Return [x, y] of the center of cell containing provided text 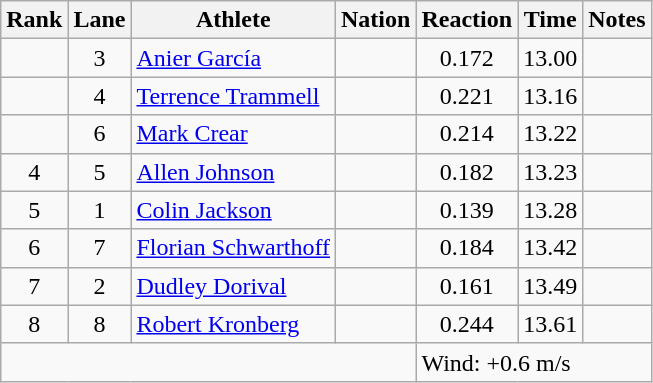
13.42 [550, 248]
Mark Crear [234, 134]
13.00 [550, 58]
13.49 [550, 286]
0.214 [467, 134]
Florian Schwarthoff [234, 248]
2 [100, 286]
0.139 [467, 210]
0.184 [467, 248]
0.161 [467, 286]
Allen Johnson [234, 172]
13.16 [550, 96]
0.244 [467, 324]
Athlete [234, 20]
0.182 [467, 172]
Lane [100, 20]
13.23 [550, 172]
1 [100, 210]
Notes [617, 20]
Colin Jackson [234, 210]
Wind: +0.6 m/s [534, 362]
Rank [34, 20]
Time [550, 20]
Nation [376, 20]
Anier García [234, 58]
0.221 [467, 96]
Terrence Trammell [234, 96]
Dudley Dorival [234, 286]
13.22 [550, 134]
0.172 [467, 58]
13.28 [550, 210]
13.61 [550, 324]
Reaction [467, 20]
3 [100, 58]
Robert Kronberg [234, 324]
